From the cell containing the given text, extract its center point as (X, Y) coordinate. 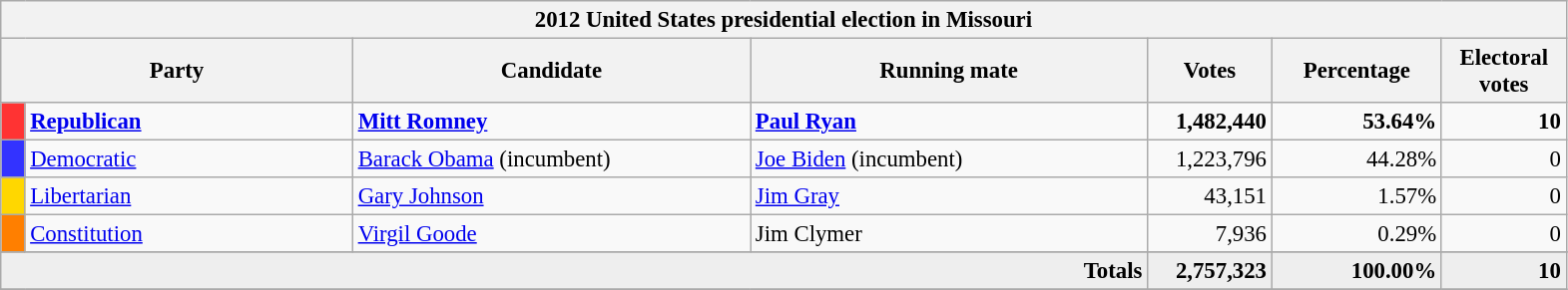
Votes (1210, 72)
7,936 (1210, 234)
Democratic (189, 159)
Percentage (1356, 72)
Jim Gray (949, 196)
Republican (189, 122)
1.57% (1356, 196)
10 (1503, 122)
Candidate (551, 72)
1,223,796 (1210, 159)
Virgil Goode (551, 234)
Constitution (189, 234)
Party (178, 72)
0.29% (1356, 234)
Gary Johnson (551, 196)
2012 United States presidential election in Missouri (784, 20)
Libertarian (189, 196)
Barack Obama (incumbent) (551, 159)
Electoral votes (1503, 72)
Paul Ryan (949, 122)
Joe Biden (incumbent) (949, 159)
Mitt Romney (551, 122)
44.28% (1356, 159)
Running mate (949, 72)
1,482,440 (1210, 122)
Jim Clymer (949, 234)
53.64% (1356, 122)
43,151 (1210, 196)
